Scan for the cell matching the given text and deliver its (x, y) coordinate at center. 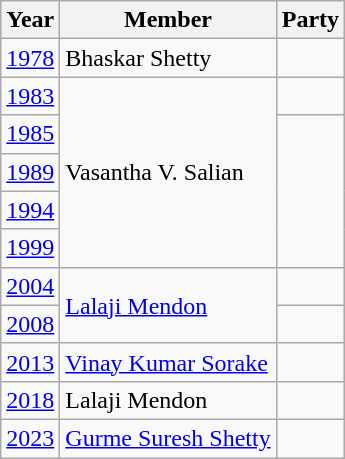
1978 (30, 58)
Year (30, 20)
2018 (30, 400)
Gurme Suresh Shetty (168, 438)
1983 (30, 96)
2013 (30, 362)
2004 (30, 286)
Vasantha V. Salian (168, 172)
Bhaskar Shetty (168, 58)
2008 (30, 324)
2023 (30, 438)
1999 (30, 248)
Vinay Kumar Sorake (168, 362)
1985 (30, 134)
Party (310, 20)
Member (168, 20)
1994 (30, 210)
1989 (30, 172)
